Extract the (x, y) coordinate from the center of the cell holding the provided text.  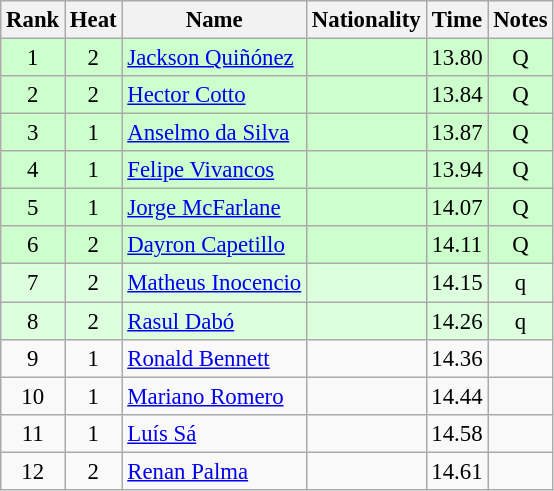
Rank (33, 20)
14.15 (457, 283)
Time (457, 20)
Anselmo da Silva (214, 133)
13.87 (457, 133)
Dayron Capetillo (214, 245)
14.58 (457, 433)
13.94 (457, 170)
9 (33, 358)
14.07 (457, 208)
4 (33, 170)
10 (33, 396)
14.44 (457, 396)
Jackson Quiñónez (214, 58)
Felipe Vivancos (214, 170)
Renan Palma (214, 471)
Hector Cotto (214, 95)
Notes (520, 20)
7 (33, 283)
Nationality (366, 20)
13.80 (457, 58)
6 (33, 245)
14.36 (457, 358)
Luís Sá (214, 433)
14.11 (457, 245)
3 (33, 133)
Jorge McFarlane (214, 208)
13.84 (457, 95)
11 (33, 433)
Mariano Romero (214, 396)
Name (214, 20)
8 (33, 321)
12 (33, 471)
Ronald Bennett (214, 358)
Matheus Inocencio (214, 283)
5 (33, 208)
Heat (94, 20)
Rasul Dabó (214, 321)
14.26 (457, 321)
14.61 (457, 471)
